Search for the cell housing the specified text and yield its (x, y) center coordinate. 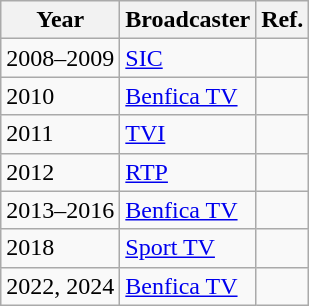
2011 (60, 134)
TVI (188, 134)
Broadcaster (188, 20)
2018 (60, 248)
2022, 2024 (60, 286)
Year (60, 20)
Ref. (282, 20)
RTP (188, 172)
2013–2016 (60, 210)
2008–2009 (60, 58)
2012 (60, 172)
SIC (188, 58)
2010 (60, 96)
Sport TV (188, 248)
